Capture the cell that displays the provided text and extract its [x, y] central coordinate. 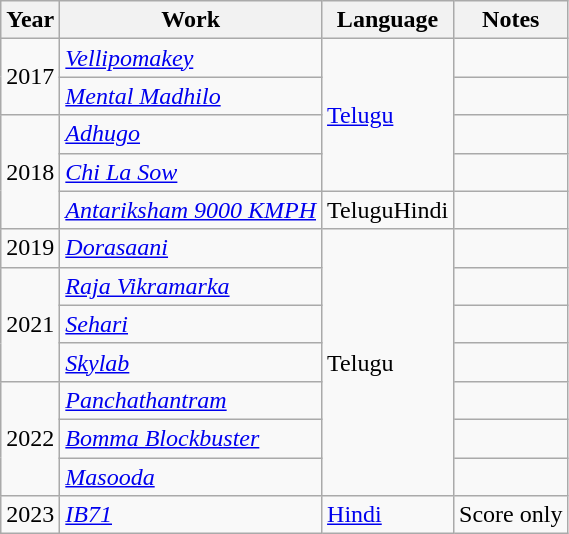
2018 [30, 172]
Bomma Blockbuster [191, 438]
Antariksham 9000 KMPH [191, 210]
Dorasaani [191, 248]
Adhugo [191, 134]
IB71 [191, 515]
Masooda [191, 477]
Vellipomakey [191, 58]
2019 [30, 248]
Language [388, 20]
TeluguHindi [388, 210]
Notes [511, 20]
Mental Madhilo [191, 96]
Skylab [191, 362]
Year [30, 20]
Panchathantram [191, 400]
2017 [30, 77]
2021 [30, 324]
Hindi [388, 515]
2022 [30, 438]
Chi La Sow [191, 172]
Raja Vikramarka [191, 286]
Score only [511, 515]
Sehari [191, 324]
Work [191, 20]
2023 [30, 515]
